For the text-containing cell, return its midpoint in (x, y) coordinate format. 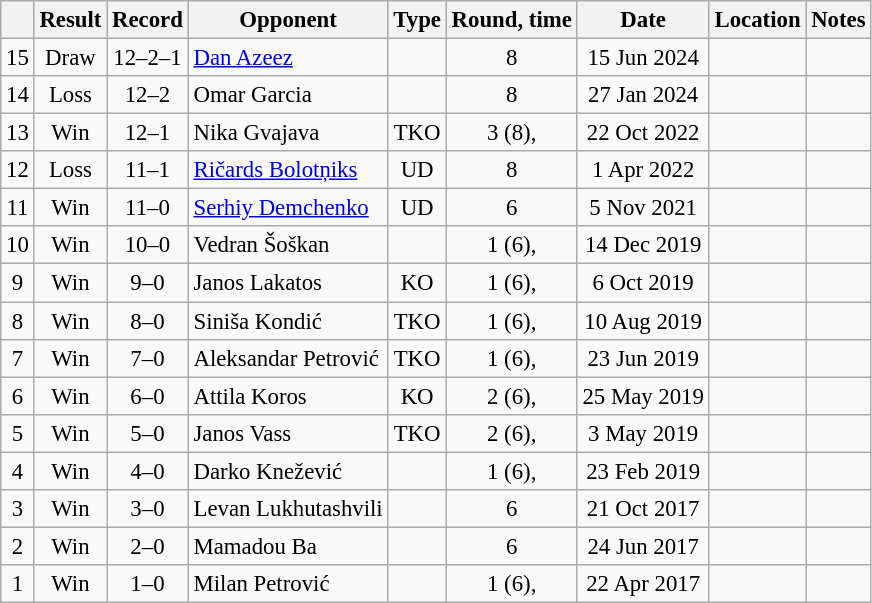
5 Nov 2021 (643, 208)
2–0 (148, 546)
Janos Lakatos (288, 283)
14 Dec 2019 (643, 245)
Attila Koros (288, 396)
1–0 (148, 584)
Location (758, 20)
3 (18, 509)
Milan Petrović (288, 584)
25 May 2019 (643, 396)
22 Oct 2022 (643, 133)
Date (643, 20)
Dan Azeez (288, 58)
4 (18, 471)
6 Oct 2019 (643, 283)
Round, time (512, 20)
Opponent (288, 20)
Mamadou Ba (288, 546)
22 Apr 2017 (643, 584)
1 Apr 2022 (643, 170)
Darko Knežević (288, 471)
Notes (838, 20)
2 (18, 546)
10 (18, 245)
Result (70, 20)
Aleksandar Petrović (288, 358)
Record (148, 20)
15 (18, 58)
Type (417, 20)
Serhiy Demchenko (288, 208)
10–0 (148, 245)
Ričards Bolotņiks (288, 170)
Nika Gvajava (288, 133)
1 (18, 584)
11 (18, 208)
23 Jun 2019 (643, 358)
5 (18, 433)
12–2 (148, 95)
Vedran Šoškan (288, 245)
Omar Garcia (288, 95)
12–1 (148, 133)
21 Oct 2017 (643, 509)
15 Jun 2024 (643, 58)
3–0 (148, 509)
11–0 (148, 208)
Siniša Kondić (288, 321)
12–2–1 (148, 58)
9 (18, 283)
13 (18, 133)
23 Feb 2019 (643, 471)
4–0 (148, 471)
9–0 (148, 283)
24 Jun 2017 (643, 546)
Janos Vass (288, 433)
5–0 (148, 433)
7 (18, 358)
12 (18, 170)
3 (8), (512, 133)
14 (18, 95)
Draw (70, 58)
3 May 2019 (643, 433)
8–0 (148, 321)
7–0 (148, 358)
10 Aug 2019 (643, 321)
11–1 (148, 170)
Levan Lukhutashvili (288, 509)
6–0 (148, 396)
27 Jan 2024 (643, 95)
